Locate the cell with the specified text and output its (X, Y) center coordinate. 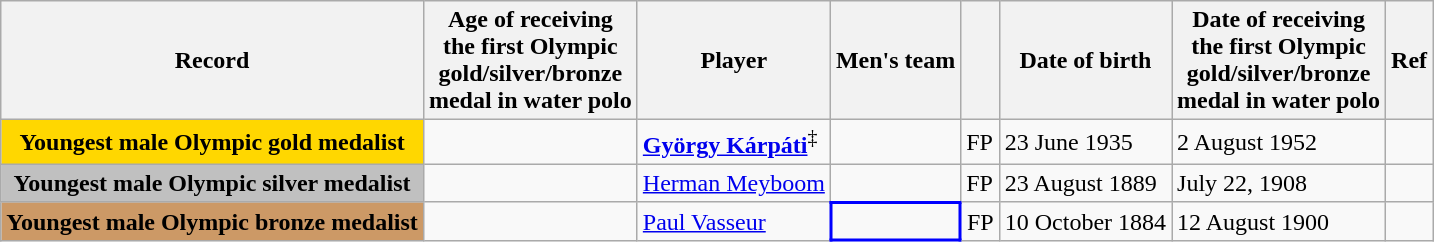
23 June 1935 (1085, 142)
Date of birth (1085, 60)
23 August 1889 (1085, 183)
Youngest male Olympic silver medalist (212, 183)
July 22, 1908 (1279, 183)
Herman Meyboom (734, 183)
Age of receivingthe first Olympicgold/silver/bronzemedal in water polo (530, 60)
10 October 1884 (1085, 221)
Paul Vasseur (734, 221)
Ref (1410, 60)
Youngest male Olympic bronze medalist (212, 221)
György Kárpáti‡ (734, 142)
Youngest male Olympic gold medalist (212, 142)
Record (212, 60)
12 August 1900 (1279, 221)
Player (734, 60)
Date of receivingthe first Olympicgold/silver/bronzemedal in water polo (1279, 60)
2 August 1952 (1279, 142)
Men's team (895, 60)
